Determine the [x, y] coordinate at the center of the cell enclosing the given text.  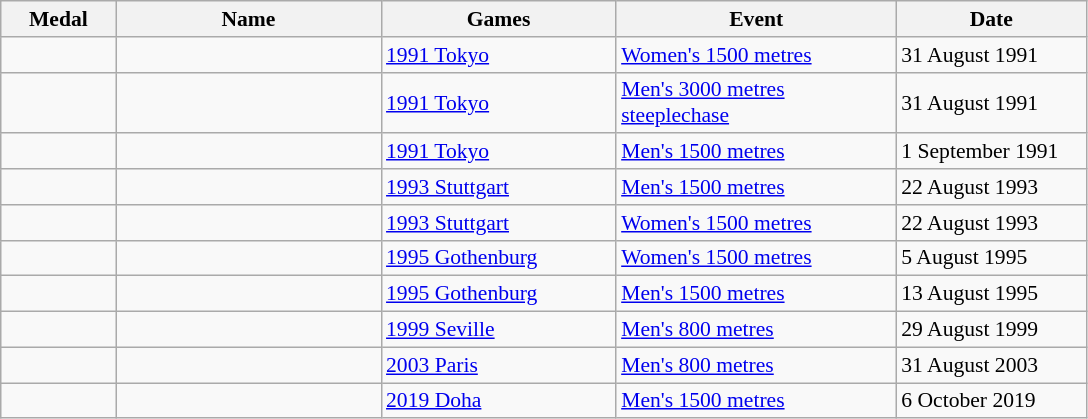
Event [756, 19]
5 August 1995 [991, 258]
1 September 1991 [991, 152]
Men's 3000 metres steeplechase [756, 102]
Date [991, 19]
Medal [58, 19]
1999 Seville [498, 330]
2003 Paris [498, 365]
2019 Doha [498, 401]
13 August 1995 [991, 294]
29 August 1999 [991, 330]
6 October 2019 [991, 401]
Games [498, 19]
31 August 2003 [991, 365]
Name [248, 19]
